Pinpoint the cell where the given text exists, returning its (x, y) midpoint coordinate. 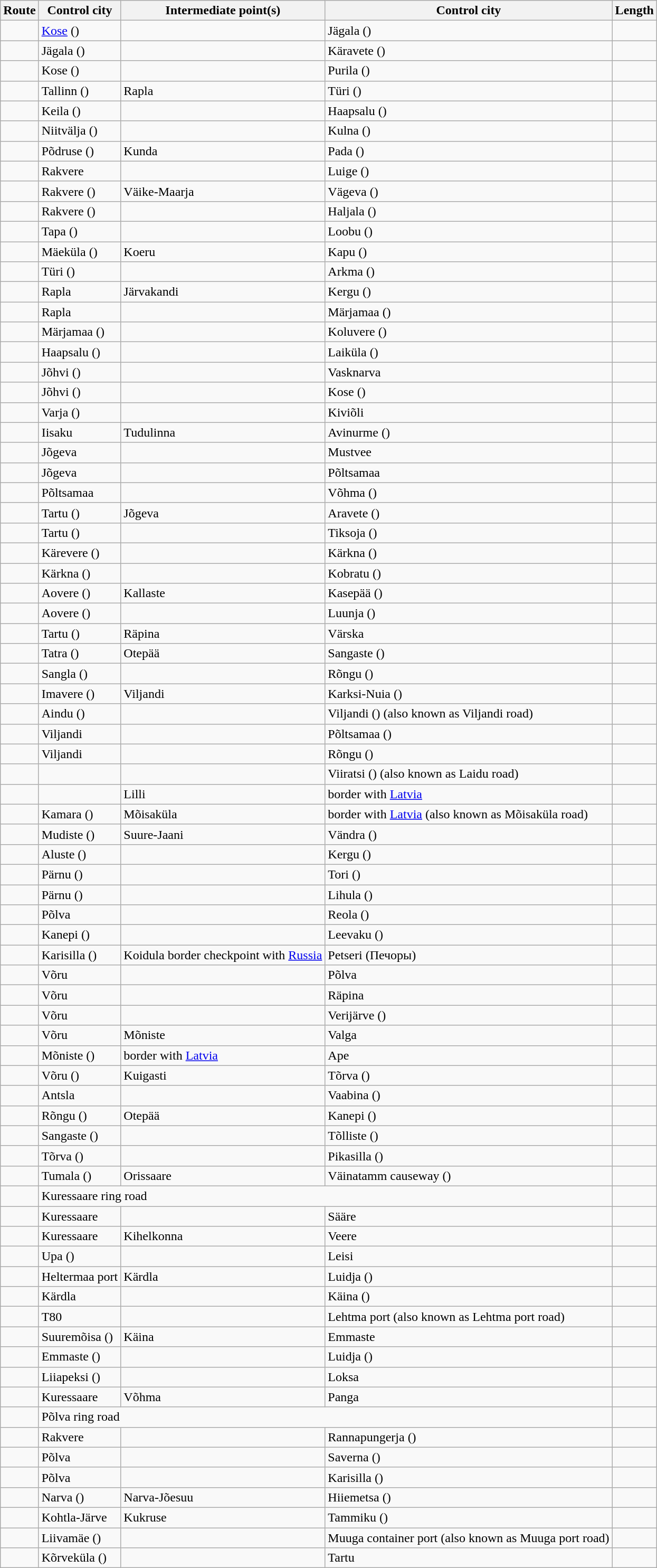
Mäeküla () (80, 252)
Pada () (469, 151)
Loobu () (469, 231)
Emmaste () (80, 1357)
Tori () (469, 874)
border with Latvia (also known as Mõisaküla road) (469, 814)
Valga (469, 1035)
Võhma () (469, 493)
Võru () (80, 1075)
Laiküla () (469, 352)
Liivamäe () (80, 1538)
Tartu (469, 1558)
Route (20, 11)
Narva-Jõesuu (223, 1497)
Kohtla-Järve (80, 1517)
Leevaku () (469, 935)
Põltsamaa () (469, 734)
Upa () (80, 1257)
Lehtma port (also known as Lehtma port road) (469, 1317)
Niitvälja () (80, 131)
Suuremõisa () (80, 1337)
Liiapeksi () (80, 1377)
Tammiku () (469, 1517)
Aindu () (80, 714)
Tumala () (80, 1176)
Lihula () (469, 895)
Sääre (469, 1216)
Karksi-Nuia () (469, 694)
Reola () (469, 915)
Tudulinna (223, 432)
Värska (469, 634)
Muuga container port (also known as Muuga port road) (469, 1538)
Antsla (80, 1095)
Mõniste () (80, 1055)
Mudiste () (80, 834)
Lilli (223, 794)
Verijärve () (469, 1015)
Väinatamm causeway () (469, 1176)
Panga (469, 1397)
Orissaare (223, 1176)
Tõlliste () (469, 1136)
Length (634, 11)
Vändra () (469, 834)
Käina (223, 1337)
Koidula border checkpoint with Russia (223, 955)
Kulna () (469, 131)
Tatra () (80, 654)
Loksa (469, 1377)
Petseri (Печоры) (469, 955)
Pikasilla () (469, 1156)
Mõniste (223, 1035)
Mõisaküla (223, 814)
Keila () (80, 111)
Suure-Jaani (223, 834)
Koeru (223, 252)
Veere (469, 1236)
Iisaku (80, 432)
Vägeva () (469, 191)
Kuigasti (223, 1075)
Kihelkonna (223, 1236)
Emmaste (469, 1337)
Leisi (469, 1257)
Mustvee (469, 452)
Kärevere () (80, 553)
Aluste () (80, 854)
Hiiemetsa () (469, 1497)
Kapu () (469, 252)
Vaabina () (469, 1095)
Kunda (223, 151)
Põdruse () (80, 151)
Avinurme () (469, 432)
Koluvere () (469, 332)
Saverna () (469, 1457)
Käravete () (469, 51)
Tiksoja () (469, 533)
Luige () (469, 171)
Arkma () (469, 272)
Järvakandi (223, 292)
Narva () (80, 1497)
Kallaste (223, 593)
Viljandi () (also known as Viljandi road) (469, 714)
Põlva ring road (325, 1417)
Kõrveküla () (80, 1558)
Purila () (469, 71)
Haljala () (469, 211)
Sangla () (80, 674)
Luunja () (469, 613)
T80 (80, 1317)
Kiviõli (469, 412)
Imavere () (80, 694)
Kuressaare ring road (325, 1196)
Rannapungerja () (469, 1437)
Kamara () (80, 814)
Kasepää () (469, 593)
Kukruse (223, 1517)
Aravete () (469, 513)
Tapa () (80, 231)
Ape (469, 1055)
Heltermaa port (80, 1277)
Intermediate point(s) (223, 11)
Võhma (223, 1397)
Vasknarva (469, 372)
Varja () (80, 412)
Käina () (469, 1297)
Kobratu () (469, 573)
Viiratsi () (also known as Laidu road) (469, 774)
Väike-Maarja (223, 191)
Tallinn () (80, 91)
